Find where the given text appears and provide that cell's center as [X, Y] coordinate. 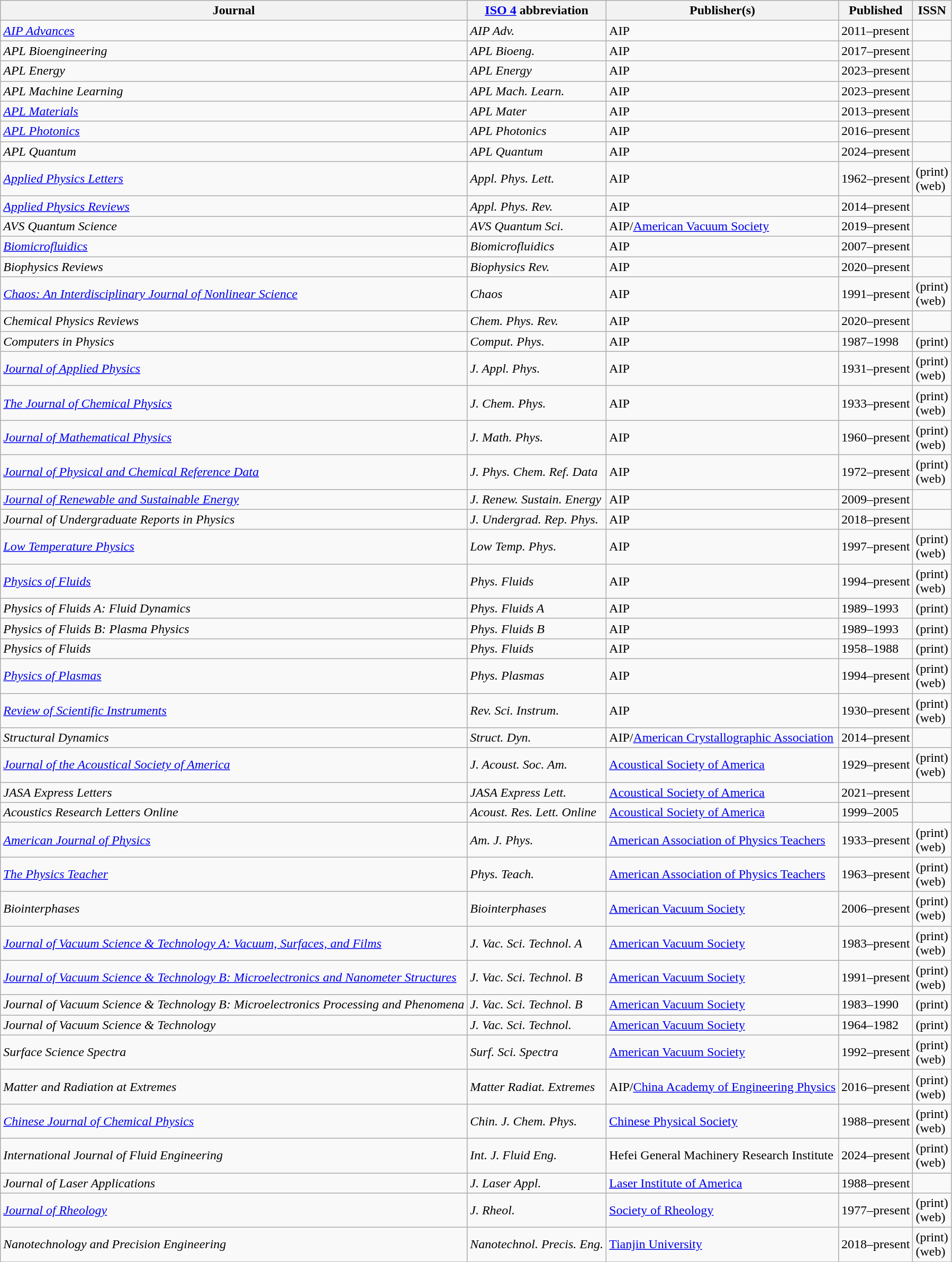
Tianjin University [723, 1245]
1960–present [876, 437]
Applied Physics Letters [234, 179]
Computers in Physics [234, 341]
1958–1988 [876, 648]
Biophysics Reviews [234, 266]
J. Renew. Sustain. Energy [537, 499]
J. Rheol. [537, 1210]
2019–present [876, 226]
2009–present [876, 499]
Journal of Vacuum Science & Technology [234, 1025]
Rev. Sci. Instrum. [537, 710]
J. Acoust. Soc. Am. [537, 765]
Chemical Physics Reviews [234, 321]
Appl. Phys. Rev. [537, 206]
Surf. Sci. Spectra [537, 1052]
Published [876, 11]
Review of Scientific Instruments [234, 710]
AVS Quantum Science [234, 226]
Journal of Renewable and Sustainable Energy [234, 499]
J. Chem. Phys. [537, 403]
ISO 4 abbreviation [537, 11]
J. Math. Phys. [537, 437]
JASA Express Letters [234, 792]
J. Phys. Chem. Ref. Data [537, 472]
Low Temperature Physics [234, 546]
J. Appl. Phys. [537, 368]
2013–present [876, 111]
AVS Quantum Sci. [537, 226]
AIP Adv. [537, 31]
1964–1982 [876, 1025]
Physics of Fluids A: Fluid Dynamics [234, 608]
JASA Express Lett. [537, 792]
Hefei General Machinery Research Institute [723, 1155]
2021–present [876, 792]
Biophysics Rev. [537, 266]
Publisher(s) [723, 11]
AIP/China Academy of Engineering Physics [723, 1086]
1983–present [876, 943]
Chinese Journal of Chemical Physics [234, 1121]
Phys. Teach. [537, 875]
1930–present [876, 710]
Phys. Fluids A [537, 608]
Int. J. Fluid Eng. [537, 1155]
Nanotechnol. Precis. Eng. [537, 1245]
Chinese Physical Society [723, 1121]
Journal of Vacuum Science & Technology B: Microelectronics and Nanometer Structures [234, 977]
Comput. Phys. [537, 341]
AIP Advances [234, 31]
APL Mach. Learn. [537, 91]
1972–present [876, 472]
Journal of Undergraduate Reports in Physics [234, 519]
Laser Institute of America [723, 1183]
American Journal of Physics [234, 840]
Acoustics Research Letters Online [234, 813]
2007–present [876, 246]
1992–present [876, 1052]
1987–1998 [876, 341]
1962–present [876, 179]
1929–present [876, 765]
Journal of Vacuum Science & Technology A: Vacuum, Surfaces, and Films [234, 943]
Surface Science Spectra [234, 1052]
Phys. Fluids B [537, 628]
Matter and Radiation at Extremes [234, 1086]
AIP/American Crystallographic Association [723, 738]
Matter Radiat. Extremes [537, 1086]
The Physics Teacher [234, 875]
1983–1990 [876, 1005]
APL Mater [537, 111]
Physics of Plasmas [234, 675]
J. Laser Appl. [537, 1183]
Nanotechnology and Precision Engineering [234, 1245]
The Journal of Chemical Physics [234, 403]
Am. J. Phys. [537, 840]
APL Materials [234, 111]
Society of Rheology [723, 1210]
Journal of the Acoustical Society of America [234, 765]
2006–present [876, 908]
2017–present [876, 51]
1977–present [876, 1210]
Structural Dynamics [234, 738]
ISSN [932, 11]
Journal [234, 11]
Acoust. Res. Lett. Online [537, 813]
APL Machine Learning [234, 91]
Chin. J. Chem. Phys. [537, 1121]
1963–present [876, 875]
Phys. Plasmas [537, 675]
J. Vac. Sci. Technol. A [537, 943]
Appl. Phys. Lett. [537, 179]
Chaos: An Interdisciplinary Journal of Nonlinear Science [234, 294]
Chem. Phys. Rev. [537, 321]
APL Bioengineering [234, 51]
International Journal of Fluid Engineering [234, 1155]
Journal of Vacuum Science & Technology B: Microelectronics Processing and Phenomena [234, 1005]
2011–present [876, 31]
Journal of Rheology [234, 1210]
APL Bioeng. [537, 51]
Applied Physics Reviews [234, 206]
J. Undergrad. Rep. Phys. [537, 519]
Journal of Laser Applications [234, 1183]
Journal of Physical and Chemical Reference Data [234, 472]
1931–present [876, 368]
J. Vac. Sci. Technol. [537, 1025]
Physics of Fluids B: Plasma Physics [234, 628]
Struct. Dyn. [537, 738]
Journal of Mathematical Physics [234, 437]
1997–present [876, 546]
Journal of Applied Physics [234, 368]
AIP/American Vacuum Society [723, 226]
Chaos [537, 294]
Low Temp. Phys. [537, 546]
1999–2005 [876, 813]
